Search for the cell housing the specified text and yield its (x, y) center coordinate. 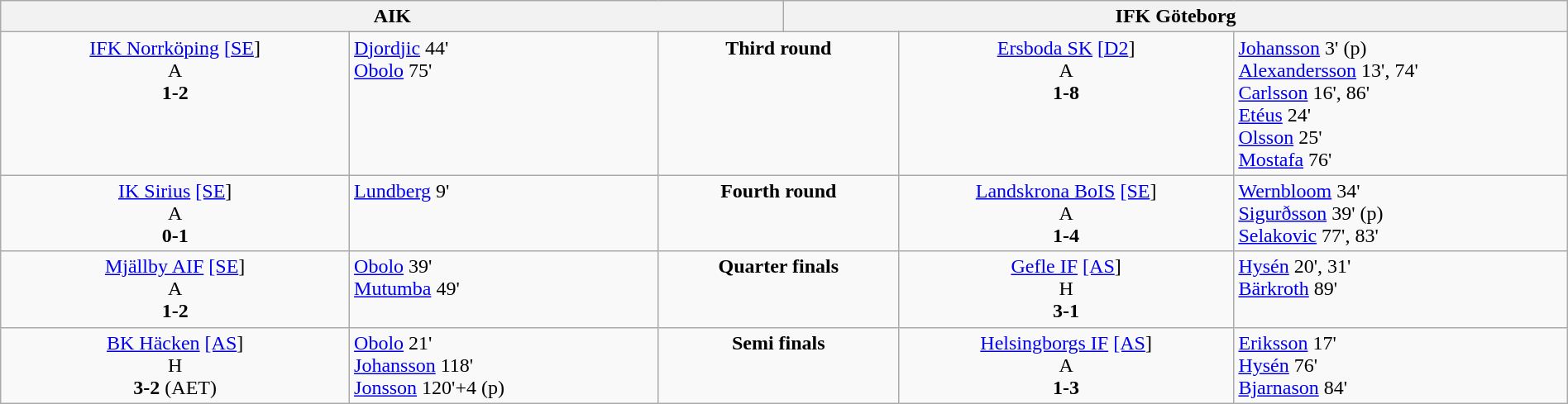
Helsingborgs IF [AS]A1-3 (1066, 365)
Obolo 39' Mutumba 49' (504, 289)
IFK Göteborg (1176, 17)
IK Sirius [SE]A0-1 (175, 213)
Johansson 3' (p) Alexandersson 13', 74' Carlsson 16', 86' Etéus 24' Olsson 25' Mostafa 76' (1401, 104)
BK Häcken [AS]H3-2 (AET) (175, 365)
Lundberg 9' (504, 213)
AIK (392, 17)
Gefle IF [AS]H3-1 (1066, 289)
Fourth round (778, 213)
IFK Norrköping [SE]A1-2 (175, 104)
Eriksson 17' Hysén 76' Bjarnason 84' (1401, 365)
Djordjic 44'Obolo 75' (504, 104)
Mjällby AIF [SE]A1-2 (175, 289)
Quarter finals (778, 289)
Wernbloom 34' Sigurðsson 39' (p) Selakovic 77', 83' (1401, 213)
Third round (778, 104)
Landskrona BoIS [SE]A1-4 (1066, 213)
Semi finals (778, 365)
Ersboda SK [D2]A1-8 (1066, 104)
Hysén 20', 31' Bärkroth 89' (1401, 289)
Obolo 21'Johansson 118'Jonsson 120'+4 (p) (504, 365)
